Return the (x, y) coordinate for the center point of the cell that contains the specified text.  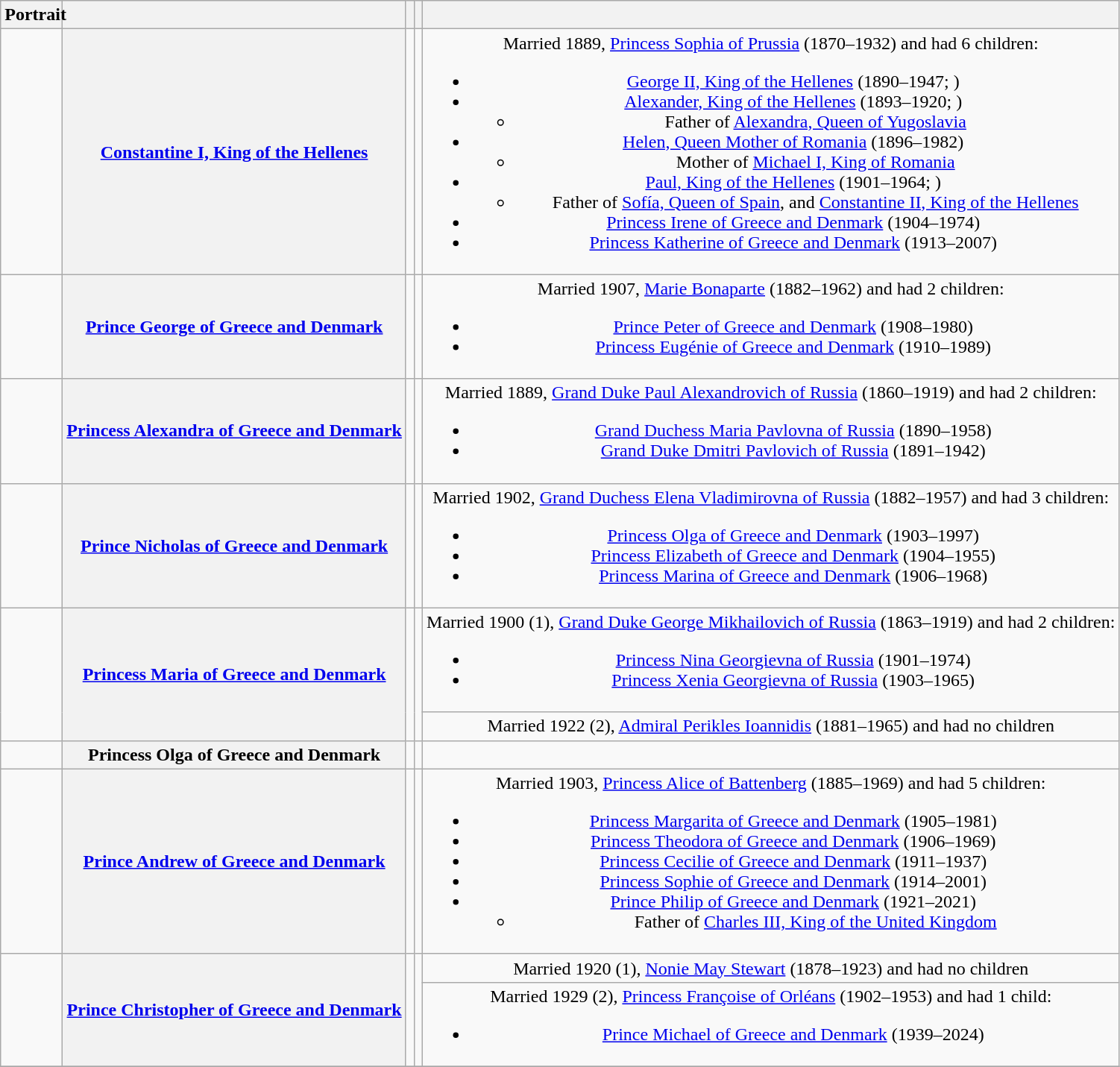
Princess Maria of Greece and Denmark (234, 674)
Prince Andrew of Greece and Denmark (234, 861)
Prince Nicholas of Greece and Denmark (234, 546)
Prince George of Greece and Denmark (234, 327)
Princess Olga of Greece and Denmark (234, 755)
Portrait (31, 15)
Constantine I, King of the Hellenes (234, 152)
Married 1922 (2), Admiral Perikles Ioannidis (1881–1965) and had no children (771, 726)
Prince Christopher of Greece and Denmark (234, 1010)
Princess Alexandra of Greece and Denmark (234, 431)
Married 1920 (1), Nonie May Stewart (1878–1923) and had no children (771, 968)
Married 1929 (2), Princess Françoise of Orléans (1902–1953) and had 1 child:Prince Michael of Greece and Denmark (1939–2024) (771, 1024)
